From the cell containing the given text, extract its center point as (x, y) coordinate. 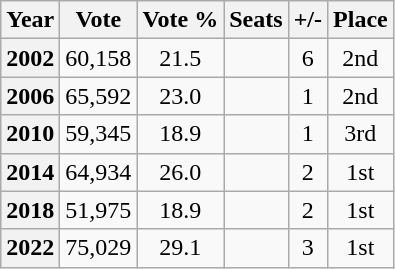
Place (361, 20)
3 (308, 248)
2014 (30, 172)
2022 (30, 248)
75,029 (98, 248)
64,934 (98, 172)
65,592 (98, 96)
60,158 (98, 58)
23.0 (180, 96)
29.1 (180, 248)
+/- (308, 20)
Year (30, 20)
Seats (256, 20)
Vote (98, 20)
59,345 (98, 134)
26.0 (180, 172)
2018 (30, 210)
2010 (30, 134)
2006 (30, 96)
3rd (361, 134)
2002 (30, 58)
Vote % (180, 20)
6 (308, 58)
51,975 (98, 210)
21.5 (180, 58)
